Detect which cell encompasses the target text, then output its (X, Y) center coordinate. 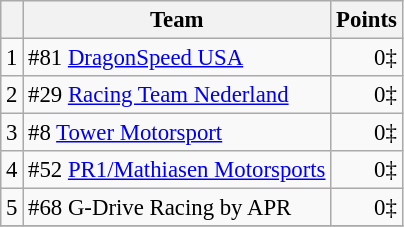
1 (12, 58)
#8 Tower Motorsport (177, 133)
#29 Racing Team Nederland (177, 95)
4 (12, 170)
#68 G-Drive Racing by APR (177, 208)
2 (12, 95)
Team (177, 20)
5 (12, 208)
#52 PR1/Mathiasen Motorsports (177, 170)
Points (366, 20)
#81 DragonSpeed USA (177, 58)
3 (12, 133)
